Return the [X, Y] coordinate for the center point of the cell that contains the specified text.  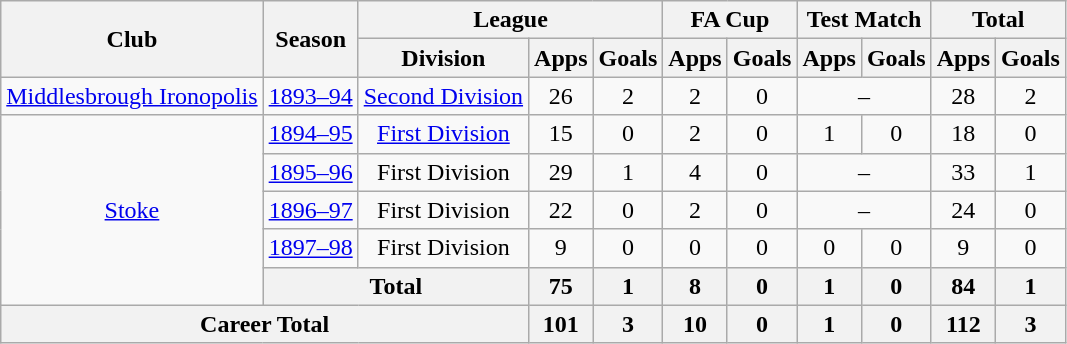
1893–94 [310, 96]
26 [561, 96]
Test Match [864, 20]
112 [963, 324]
22 [561, 210]
33 [963, 172]
15 [561, 134]
Career Total [265, 324]
28 [963, 96]
24 [963, 210]
FA Cup [730, 20]
Division [443, 58]
18 [963, 134]
4 [695, 172]
League [510, 20]
75 [561, 286]
8 [695, 286]
29 [561, 172]
10 [695, 324]
Season [310, 39]
Middlesbrough Ironopolis [132, 96]
Club [132, 39]
Second Division [443, 96]
1896–97 [310, 210]
Stoke [132, 210]
101 [561, 324]
1897–98 [310, 248]
1894–95 [310, 134]
1895–96 [310, 172]
84 [963, 286]
